Return (X, Y) of the center of cell containing provided text 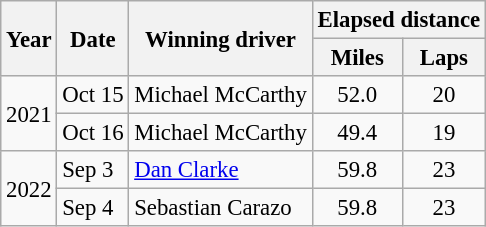
49.4 (357, 133)
2022 (29, 188)
Oct 15 (93, 95)
Sep 3 (93, 170)
Winning driver (220, 38)
Sebastian Carazo (220, 208)
19 (444, 133)
Miles (357, 58)
2021 (29, 114)
Dan Clarke (220, 170)
Oct 16 (93, 133)
Date (93, 38)
52.0 (357, 95)
Elapsed distance (398, 20)
Sep 4 (93, 208)
Laps (444, 58)
20 (444, 95)
Year (29, 38)
